Find where the given text appears and provide that cell's center as (x, y) coordinate. 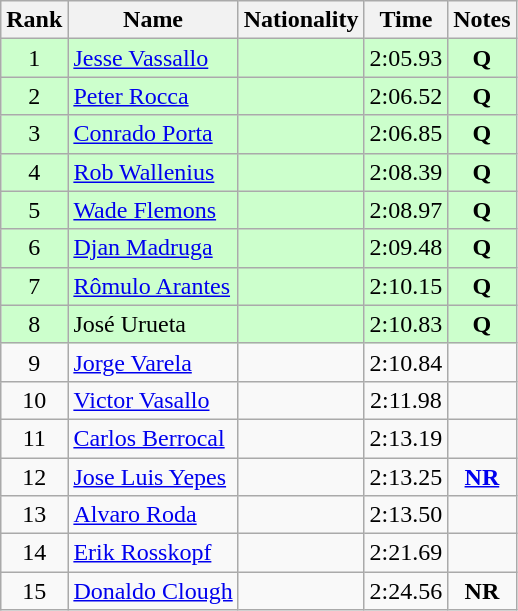
Jesse Vassallo (153, 58)
8 (34, 324)
2:11.98 (406, 400)
3 (34, 134)
2:10.83 (406, 324)
Notes (482, 20)
Carlos Berrocal (153, 438)
Rank (34, 20)
Donaldo Clough (153, 591)
Conrado Porta (153, 134)
Djan Madruga (153, 248)
7 (34, 286)
José Urueta (153, 324)
2:24.56 (406, 591)
6 (34, 248)
Peter Rocca (153, 96)
Jose Luis Yepes (153, 477)
15 (34, 591)
Jorge Varela (153, 362)
Name (153, 20)
1 (34, 58)
2:13.19 (406, 438)
2:10.84 (406, 362)
Rob Wallenius (153, 172)
2:13.25 (406, 477)
2:05.93 (406, 58)
Wade Flemons (153, 210)
2:10.15 (406, 286)
2:06.52 (406, 96)
Alvaro Roda (153, 515)
2:09.48 (406, 248)
Erik Rosskopf (153, 553)
Victor Vasallo (153, 400)
11 (34, 438)
2:21.69 (406, 553)
9 (34, 362)
2:08.39 (406, 172)
14 (34, 553)
2 (34, 96)
Rômulo Arantes (153, 286)
2:08.97 (406, 210)
2:06.85 (406, 134)
13 (34, 515)
12 (34, 477)
4 (34, 172)
Time (406, 20)
2:13.50 (406, 515)
5 (34, 210)
Nationality (301, 20)
10 (34, 400)
